For the text-containing cell, return its midpoint in (x, y) coordinate format. 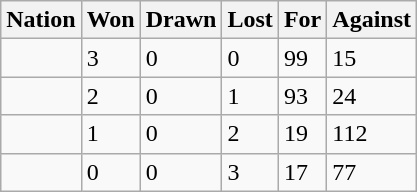
112 (372, 134)
Nation (41, 20)
24 (372, 96)
Drawn (181, 20)
19 (302, 134)
Against (372, 20)
For (302, 20)
99 (302, 58)
17 (302, 172)
Won (110, 20)
77 (372, 172)
93 (302, 96)
Lost (250, 20)
15 (372, 58)
